Scan for the cell matching the given text and deliver its [x, y] coordinate at center. 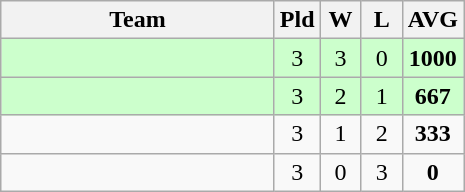
1000 [432, 58]
W [340, 20]
AVG [432, 20]
333 [432, 134]
L [382, 20]
Pld [297, 20]
Team [138, 20]
667 [432, 96]
